Search for the cell housing the specified text and yield its (x, y) center coordinate. 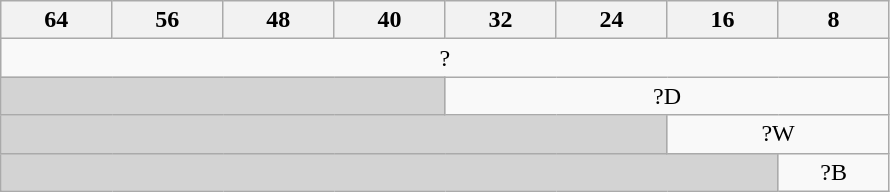
?W (778, 134)
? (445, 58)
40 (390, 20)
?B (834, 172)
56 (168, 20)
64 (56, 20)
?D (667, 96)
8 (834, 20)
16 (722, 20)
24 (612, 20)
32 (500, 20)
48 (278, 20)
